Provide the [x, y] coordinate of the cell's center where the given text is located.  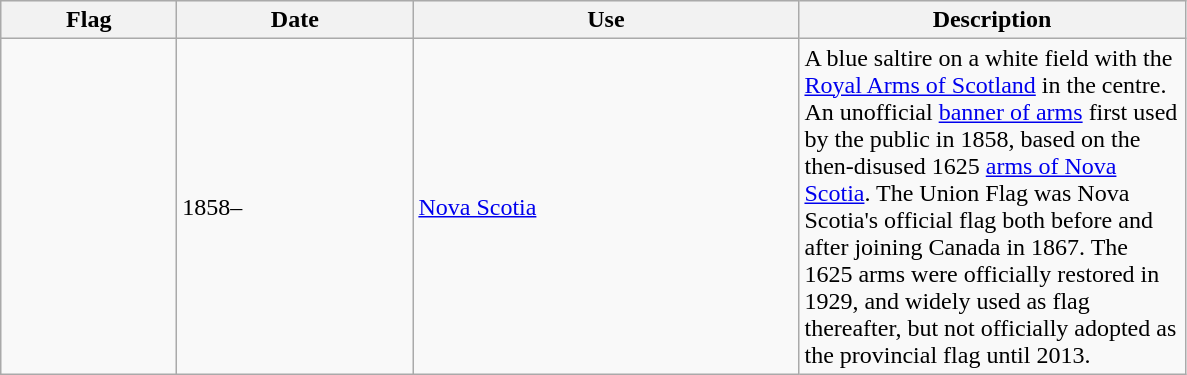
Description [992, 20]
1858– [295, 206]
Flag [89, 20]
Use [606, 20]
Date [295, 20]
Nova Scotia [606, 206]
